Find where the given text appears and provide that cell's center as [x, y] coordinate. 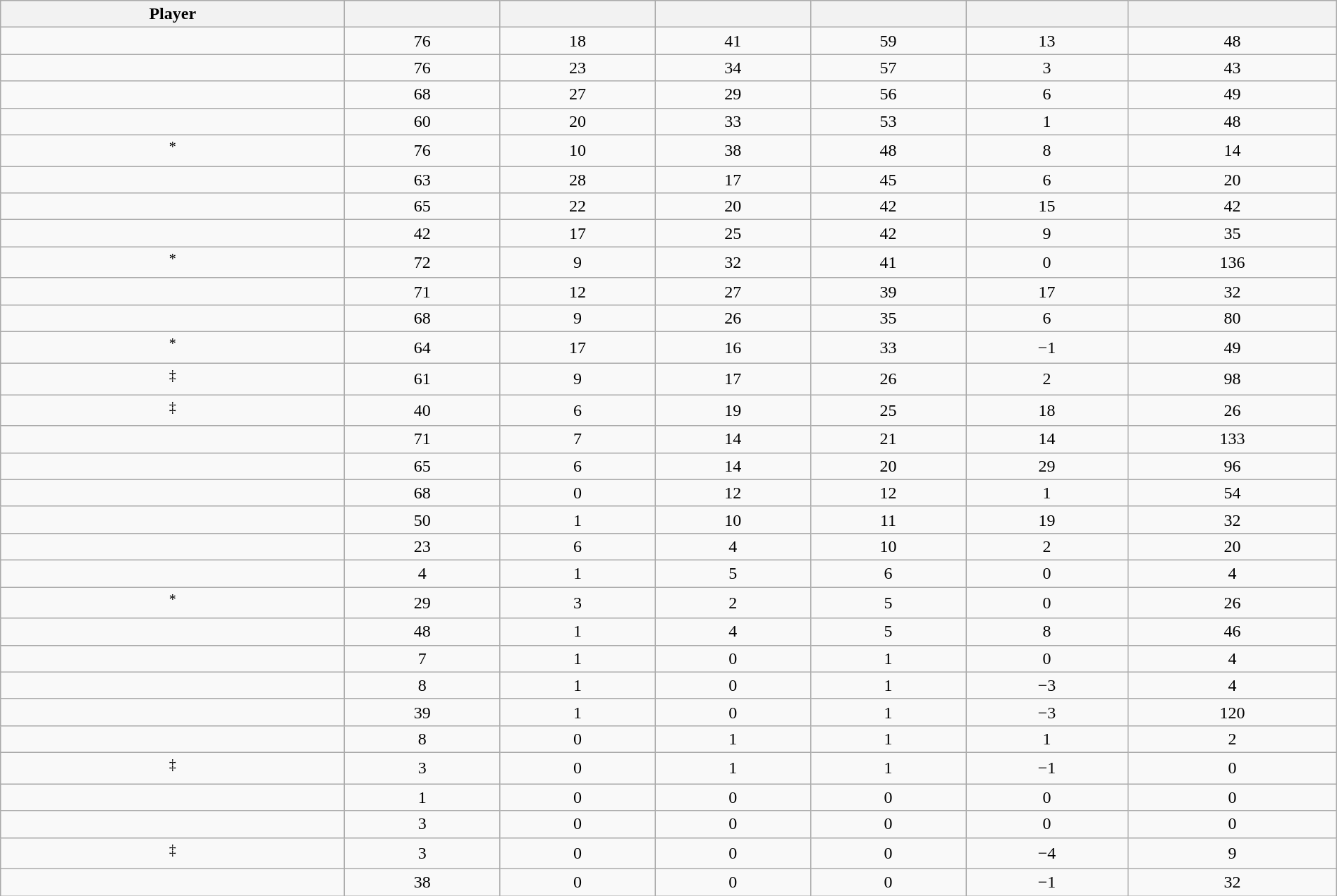
136 [1233, 262]
46 [1233, 632]
96 [1233, 466]
133 [1233, 439]
15 [1047, 207]
60 [422, 121]
63 [422, 180]
Player [173, 14]
50 [422, 520]
72 [422, 262]
−4 [1047, 853]
11 [888, 520]
98 [1233, 379]
21 [888, 439]
120 [1233, 712]
28 [578, 180]
22 [578, 207]
40 [422, 410]
54 [1233, 493]
45 [888, 180]
64 [422, 347]
13 [1047, 41]
53 [888, 121]
80 [1233, 318]
59 [888, 41]
34 [733, 68]
43 [1233, 68]
16 [733, 347]
61 [422, 379]
57 [888, 68]
56 [888, 94]
